Provide the [x, y] coordinate of the cell's center where the given text is located.  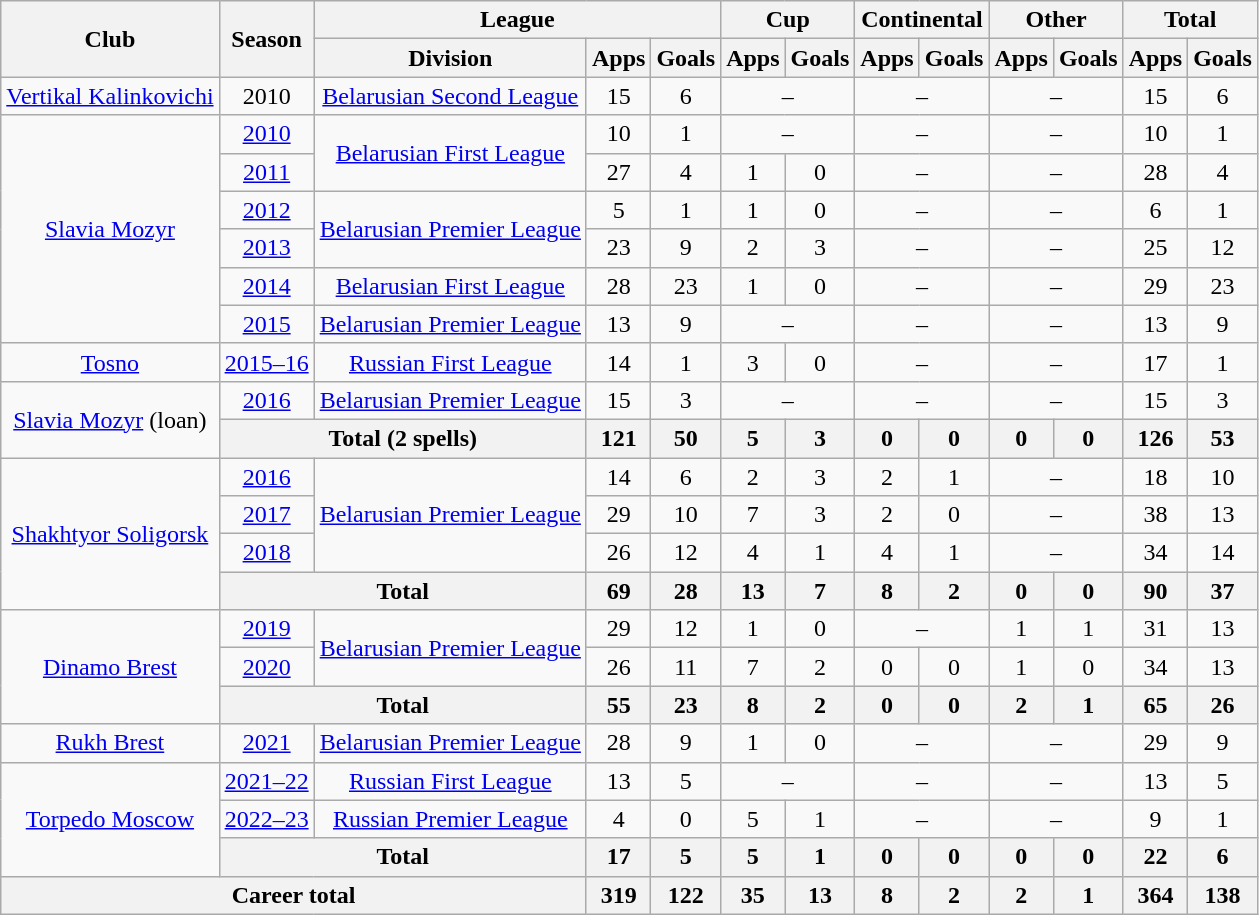
38 [1155, 515]
364 [1155, 895]
22 [1155, 857]
Career total [294, 895]
27 [618, 172]
2021–22 [266, 781]
Torpedo Moscow [110, 819]
Division [450, 58]
2020 [266, 667]
Club [110, 39]
35 [753, 895]
90 [1155, 591]
2021 [266, 743]
2011 [266, 172]
2014 [266, 286]
2018 [266, 553]
2015 [266, 324]
319 [618, 895]
122 [686, 895]
55 [618, 705]
2013 [266, 248]
121 [618, 438]
League [517, 20]
2015–16 [266, 362]
Rukh Brest [110, 743]
2022–23 [266, 819]
50 [686, 438]
Shakhtyor Soligorsk [110, 534]
Other [1056, 20]
65 [1155, 705]
2012 [266, 210]
18 [1155, 477]
Russian Premier League [450, 819]
Continental [922, 20]
Slavia Mozyr [110, 229]
31 [1155, 629]
Cup [788, 20]
69 [618, 591]
53 [1223, 438]
25 [1155, 248]
2019 [266, 629]
Tosno [110, 362]
138 [1223, 895]
Season [266, 39]
126 [1155, 438]
Vertikal Kalinkovichi [110, 96]
2017 [266, 515]
Belarusian Second League [450, 96]
Slavia Mozyr (loan) [110, 419]
37 [1223, 591]
11 [686, 667]
Dinamo Brest [110, 667]
Total (2 spells) [402, 438]
